Return [x, y] of the center of cell containing provided text 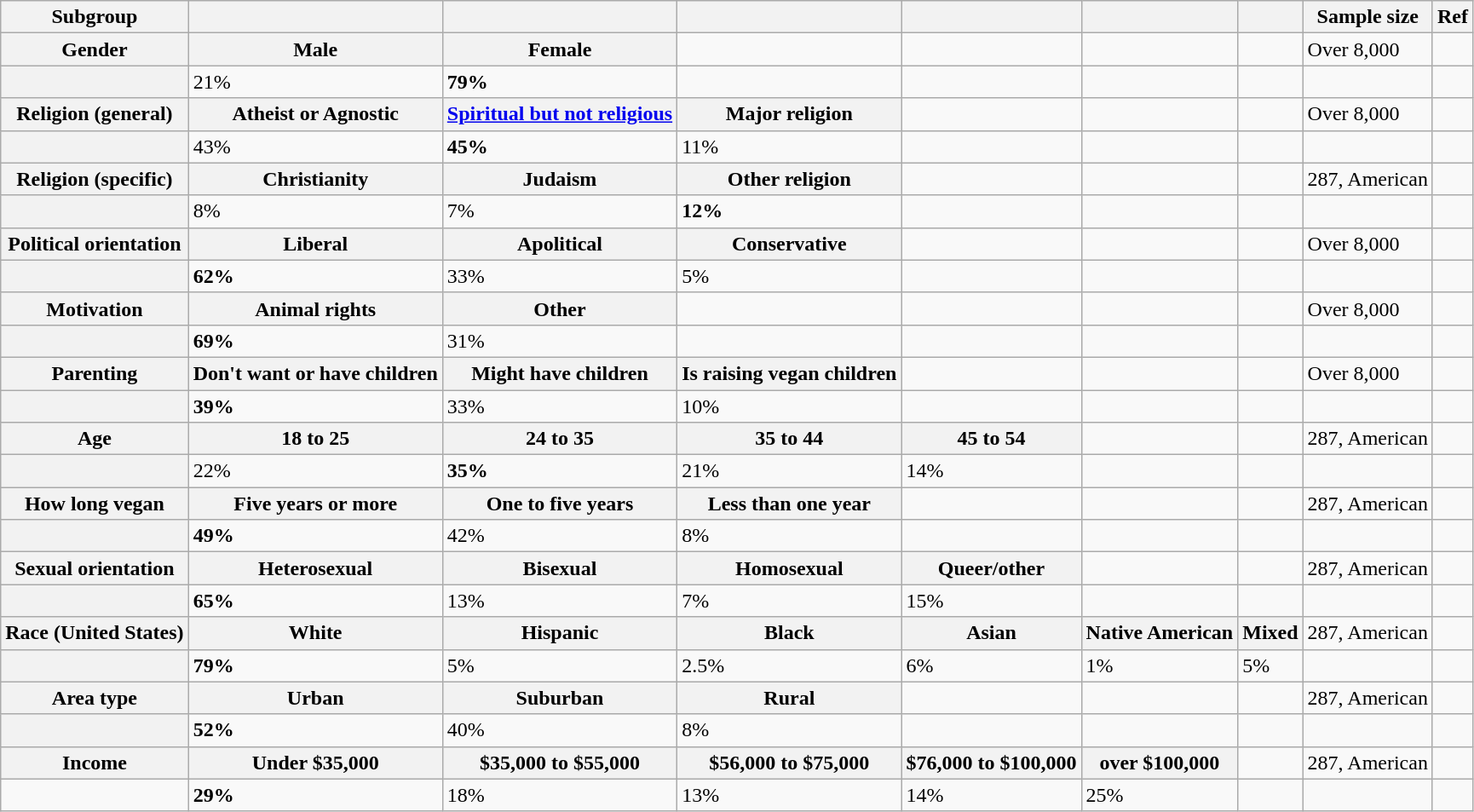
Urban [315, 698]
Bisexual [559, 568]
52% [315, 730]
42% [559, 536]
Is raising vegan children [789, 373]
1% [1160, 665]
Motivation [95, 308]
Suburban [559, 698]
18% [559, 795]
Sexual orientation [95, 568]
24 to 35 [559, 439]
Asian [992, 633]
29% [315, 795]
Parenting [95, 373]
65% [315, 601]
Liberal [315, 244]
2.5% [789, 665]
Don't want or have children [315, 373]
How long vegan [95, 504]
12% [789, 211]
$56,000 to $75,000 [789, 763]
31% [559, 341]
35 to 44 [789, 439]
Christianity [315, 179]
45% [559, 147]
Gender [95, 49]
Conservative [789, 244]
Homosexual [789, 568]
Spiritual but not religious [559, 114]
Political orientation [95, 244]
Other [559, 308]
Major religion [789, 114]
Sample size [1367, 17]
Ref [1452, 17]
$76,000 to $100,000 [992, 763]
One to five years [559, 504]
$35,000 to $55,000 [559, 763]
62% [315, 276]
39% [315, 406]
45 to 54 [992, 439]
White [315, 633]
49% [315, 536]
Religion (general) [95, 114]
Judaism [559, 179]
Rural [789, 698]
Race (United States) [95, 633]
10% [789, 406]
43% [315, 147]
11% [789, 147]
Black [789, 633]
Might have children [559, 373]
Subgroup [95, 17]
over $100,000 [1160, 763]
Hispanic [559, 633]
69% [315, 341]
Male [315, 49]
Heterosexual [315, 568]
15% [992, 601]
Animal rights [315, 308]
Religion (specific) [95, 179]
Income [95, 763]
Mixed [1270, 633]
Other religion [789, 179]
Queer/other [992, 568]
22% [315, 471]
Atheist or Agnostic [315, 114]
Less than one year [789, 504]
Five years or more [315, 504]
Age [95, 439]
35% [559, 471]
6% [992, 665]
Under $35,000 [315, 763]
Native American [1160, 633]
18 to 25 [315, 439]
25% [1160, 795]
40% [559, 730]
Apolitical [559, 244]
Female [559, 49]
Area type [95, 698]
